Provide the (x, y) coordinate of the cell's center where the given text is located.  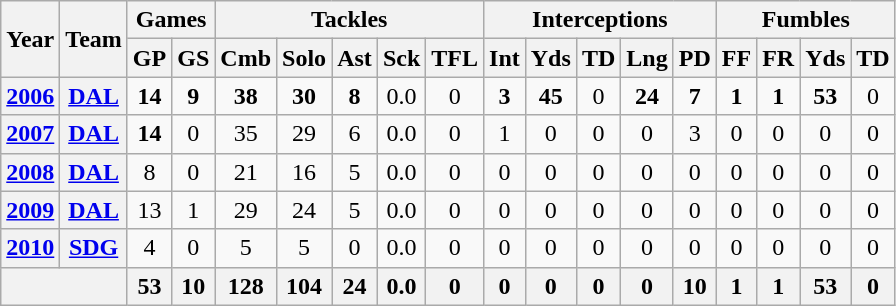
Sck (401, 58)
2006 (30, 96)
Tackles (350, 20)
Lng (647, 58)
SDG (94, 248)
PD (694, 58)
Ast (355, 58)
16 (304, 172)
Team (94, 39)
2009 (30, 210)
Fumbles (806, 20)
45 (550, 96)
128 (246, 286)
Interceptions (600, 20)
FF (736, 58)
38 (246, 96)
21 (246, 172)
Int (505, 58)
Year (30, 39)
Games (170, 20)
35 (246, 134)
2010 (30, 248)
4 (149, 248)
Cmb (246, 58)
9 (194, 96)
13 (149, 210)
FR (778, 58)
Solo (304, 58)
2007 (30, 134)
2008 (30, 172)
7 (694, 96)
GS (194, 58)
104 (304, 286)
GP (149, 58)
30 (304, 96)
TFL (455, 58)
6 (355, 134)
